Identify which cell holds the provided text, then report its (x, y) central coordinate. 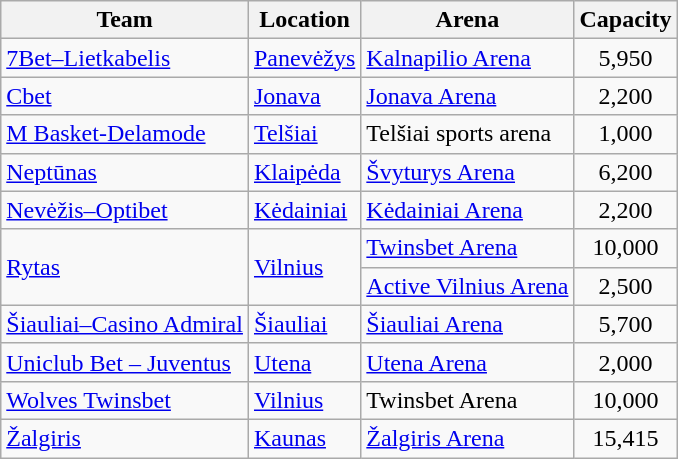
2,000 (626, 362)
Žalgiris Arena (468, 438)
Uniclub Bet – Juventus (125, 362)
7Bet–Lietkabelis (125, 58)
Klaipėda (304, 172)
Capacity (626, 20)
Kaunas (304, 438)
Utena (304, 362)
Kėdainiai (304, 210)
2,500 (626, 286)
Active Vilnius Arena (468, 286)
Panevėžys (304, 58)
Rytas (125, 267)
5,950 (626, 58)
Šiauliai Arena (468, 324)
Jonava Arena (468, 96)
Žalgiris (125, 438)
Kalnapilio Arena (468, 58)
Telšiai (304, 134)
6,200 (626, 172)
Šiauliai–Casino Admiral (125, 324)
Kėdainiai Arena (468, 210)
Neptūnas (125, 172)
15,415 (626, 438)
Jonava (304, 96)
Wolves Twinsbet (125, 400)
Location (304, 20)
Utena Arena (468, 362)
Nevėžis–Optibet (125, 210)
M Basket-Delamode (125, 134)
Šiauliai (304, 324)
Telšiai sports arena (468, 134)
Arena (468, 20)
5,700 (626, 324)
1,000 (626, 134)
Švyturys Arena (468, 172)
Cbet (125, 96)
Team (125, 20)
